Identify which cell holds the provided text, then report its [x, y] central coordinate. 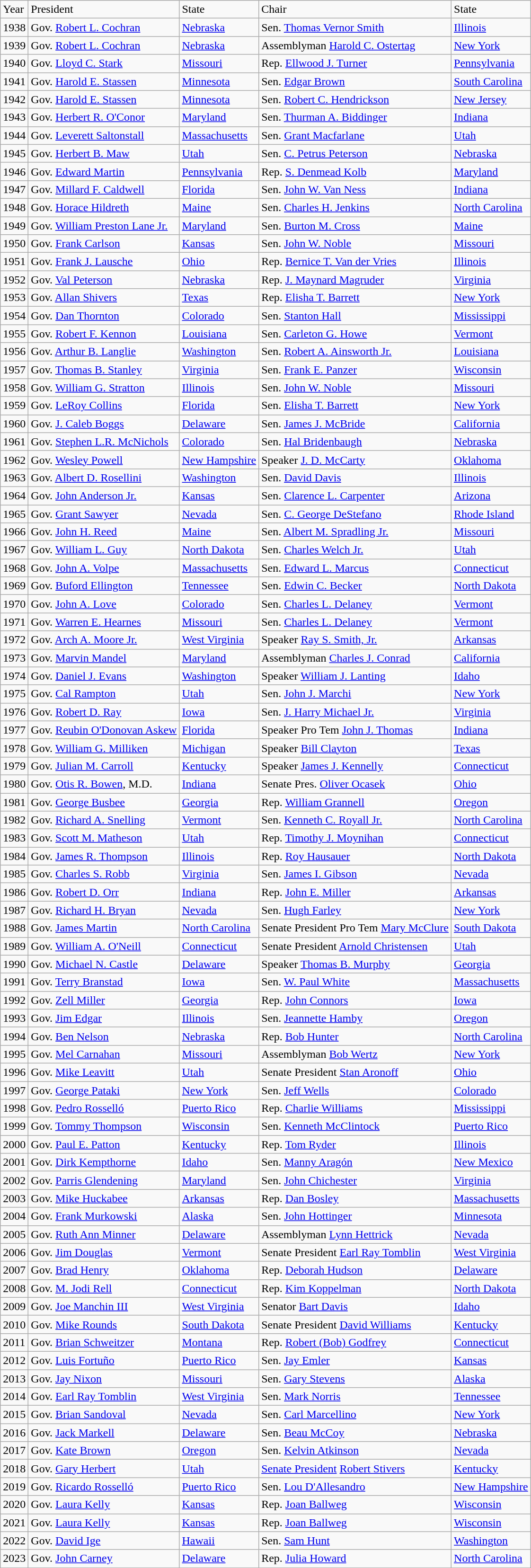
Speaker Thomas B. Murphy [355, 964]
Arizona [491, 496]
Rep. Timothy J. Moynihan [355, 838]
Rep. Bernice T. Van der Vries [355, 262]
Rhode Island [491, 514]
Sen. Mark Norris [355, 1397]
Sen. Charles H. Jenkins [355, 207]
Gov. Herbert B. Maw [104, 153]
Sen. Kenneth C. Royall Jr. [355, 820]
Gov. William G. Milliken [104, 748]
Rep. John Connors [355, 1000]
Rep. Julia Howard [355, 1559]
2015 [14, 1415]
Gov. William G. Stratton [104, 388]
Gov. Leverett Saltonstall [104, 135]
1945 [14, 153]
Assemblyman Lynn Hettrick [355, 1234]
1948 [14, 207]
Gov. Brad Henry [104, 1270]
1946 [14, 171]
2006 [14, 1252]
Rep. Dan Bosley [355, 1198]
Senate President David Williams [355, 1324]
Rep. Elisha T. Barrett [355, 298]
2007 [14, 1270]
Senate President Pro Tem Mary McClure [355, 928]
Gov. Thomas B. Stanley [104, 370]
Assemblyman Bob Wertz [355, 1054]
Gov. Robert F. Kennon [104, 334]
1952 [14, 280]
Gov. Kate Brown [104, 1451]
Sen. C. Petrus Peterson [355, 153]
Gov. William A. O'Neill [104, 946]
Sen. Frank E. Panzer [355, 370]
Gov. Mike Huckabee [104, 1198]
Gov. Millard F. Caldwell [104, 189]
Rep. Tom Ryder [355, 1144]
1975 [14, 694]
Gov. Reubin O'Donovan Askew [104, 730]
1943 [14, 117]
Rep. John E. Miller [355, 892]
Montana [219, 1342]
1978 [14, 748]
1951 [14, 262]
Gov. John A. Love [104, 604]
1973 [14, 658]
2020 [14, 1505]
1971 [14, 622]
Assemblyman Harold C. Ostertag [355, 45]
Sen. Edgar Brown [355, 81]
1979 [14, 766]
Gov. Frank Carlson [104, 244]
Gov. Warren E. Hearnes [104, 622]
1961 [14, 442]
Gov. Tommy Thompson [104, 1126]
Gov. George Busbee [104, 802]
Gov. LeRoy Collins [104, 406]
Sen. Edward L. Marcus [355, 568]
Sen. Carleton G. Howe [355, 334]
Gov. Jack Markell [104, 1433]
Gov. Lloyd C. Stark [104, 63]
Sen. Thomas Vernor Smith [355, 27]
Gov. John Carney [104, 1559]
2001 [14, 1162]
1957 [14, 370]
Sen. John Chichester [355, 1180]
2012 [14, 1360]
Gov. Edward Martin [104, 171]
1960 [14, 424]
Gov. Ricardo Rosselló [104, 1487]
1988 [14, 928]
2010 [14, 1324]
Rep. Ellwood J. Turner [355, 63]
2009 [14, 1306]
Sen. Grant Macfarlane [355, 135]
Year [14, 9]
Sen. Albert M. Spradling Jr. [355, 532]
Gov. Grant Sawyer [104, 514]
1974 [14, 676]
1955 [14, 334]
1956 [14, 352]
2023 [14, 1559]
Gov. Gary Herbert [104, 1469]
Gov. Dirk Kempthorne [104, 1162]
Sen. James J. McBride [355, 424]
Gov. Parris Glendening [104, 1180]
2003 [14, 1198]
Gov. Dan Thornton [104, 316]
Chair [355, 9]
1993 [14, 1018]
Gov. Otis R. Bowen, M.D. [104, 784]
Hawaii [219, 1541]
Gov. James Martin [104, 928]
Sen. Stanton Hall [355, 316]
Gov. Ben Nelson [104, 1036]
Speaker Ray S. Smith, Jr. [355, 640]
2000 [14, 1144]
Gov. Arthur B. Langlie [104, 352]
2016 [14, 1433]
1996 [14, 1072]
1976 [14, 712]
Gov. Paul E. Patton [104, 1144]
Rep. Charlie Williams [355, 1108]
Sen. Kelvin Atkinson [355, 1451]
Sen. C. George DeStefano [355, 514]
Sen. John J. Marchi [355, 694]
1992 [14, 1000]
Gov. George Pataki [104, 1090]
Sen. James I. Gibson [355, 874]
1972 [14, 640]
Gov. Earl Ray Tomblin [104, 1397]
Gov. Terry Branstad [104, 982]
Speaker James J. Kennelly [355, 766]
1968 [14, 568]
Senate President Arnold Christensen [355, 946]
Gov. Daniel J. Evans [104, 676]
Gov. Horace Hildreth [104, 207]
Gov. Arch A. Moore Jr. [104, 640]
Senate President Earl Ray Tomblin [355, 1252]
Assemblyman Charles J. Conrad [355, 658]
1991 [14, 982]
1998 [14, 1108]
Sen. Charles Welch Jr. [355, 550]
1999 [14, 1126]
New Mexico [491, 1162]
Rep. J. Maynard Magruder [355, 280]
Gov. Wesley Powell [104, 460]
Gov. Julian M. Carroll [104, 766]
Gov. John A. Volpe [104, 568]
2011 [14, 1342]
Gov. Jim Edgar [104, 1018]
1989 [14, 946]
Sen. Edwin C. Becker [355, 586]
2008 [14, 1288]
Gov. Scott M. Matheson [104, 838]
New Jersey [491, 99]
Gov. Allan Shivers [104, 298]
1953 [14, 298]
1947 [14, 189]
Sen. John Hottinger [355, 1216]
Sen. Hugh Farley [355, 910]
Gov. Richard H. Bryan [104, 910]
2005 [14, 1234]
Rep. Kim Koppelman [355, 1288]
Gov. Cal Rampton [104, 694]
Sen. Clarence L. Carpenter [355, 496]
1941 [14, 81]
Gov. Michael N. Castle [104, 964]
2019 [14, 1487]
1963 [14, 478]
2022 [14, 1541]
Gov. Joe Manchin III [104, 1306]
Speaker J. D. McCarty [355, 460]
1944 [14, 135]
Senate Pres. Oliver Ocasek [355, 784]
1994 [14, 1036]
Gov. David Ige [104, 1541]
Rep. William Grannell [355, 802]
Sen. Jeff Wells [355, 1090]
2014 [14, 1397]
Senate President Stan Aronoff [355, 1072]
1995 [14, 1054]
Sen. Robert C. Hendrickson [355, 99]
Sen. Sam Hunt [355, 1541]
Sen. Gary Stevens [355, 1379]
Rep. S. Denmead Kolb [355, 171]
South Carolina [491, 81]
Gov. Ruth Ann Minner [104, 1234]
Senate President Robert Stivers [355, 1469]
Gov. M. Jodi Rell [104, 1288]
President [104, 9]
1967 [14, 550]
Gov. Marvin Mandel [104, 658]
Gov. Frank Murkowski [104, 1216]
Sen. Beau McCoy [355, 1433]
1980 [14, 784]
Sen. Carl Marcellino [355, 1415]
1966 [14, 532]
Rep. Robert (Bob) Godfrey [355, 1342]
Gov. Herbert R. O'Conor [104, 117]
2002 [14, 1180]
1959 [14, 406]
1940 [14, 63]
Gov. Stephen L.R. McNichols [104, 442]
Rep. Deborah Hudson [355, 1270]
1997 [14, 1090]
1981 [14, 802]
Sen. Manny Aragón [355, 1162]
1983 [14, 838]
Michigan [219, 748]
Sen. John W. Van Ness [355, 189]
1958 [14, 388]
2004 [14, 1216]
Gov. Pedro Rosselló [104, 1108]
Gov. Buford Ellington [104, 586]
Gov. Val Peterson [104, 280]
1970 [14, 604]
Gov. John H. Reed [104, 532]
1962 [14, 460]
Gov. Albert D. Rosellini [104, 478]
Sen. Robert A. Ainsworth Jr. [355, 352]
2021 [14, 1523]
Gov. Luis Fortuño [104, 1360]
Sen. David Davis [355, 478]
Gov. Robert D. Orr [104, 892]
1938 [14, 27]
Gov. Richard A. Snelling [104, 820]
Gov. James R. Thompson [104, 856]
Sen. Kenneth McClintock [355, 1126]
Gov. Brian Schweitzer [104, 1342]
1965 [14, 514]
1954 [14, 316]
Gov. Mike Rounds [104, 1324]
1977 [14, 730]
1986 [14, 892]
Sen. J. Harry Michael Jr. [355, 712]
Gov. Mel Carnahan [104, 1054]
Speaker Pro Tem John J. Thomas [355, 730]
2017 [14, 1451]
1969 [14, 586]
Sen. Jeannette Hamby [355, 1018]
1984 [14, 856]
Gov. William Preston Lane Jr. [104, 226]
Gov. Jim Douglas [104, 1252]
Sen. Thurman A. Biddinger [355, 117]
Speaker William J. Lanting [355, 676]
Speaker Bill Clayton [355, 748]
Gov. William L. Guy [104, 550]
Sen. Lou D'Allesandro [355, 1487]
1985 [14, 874]
Gov. J. Caleb Boggs [104, 424]
Gov. Zell Miller [104, 1000]
1950 [14, 244]
Gov. Charles S. Robb [104, 874]
Sen. Hal Bridenbaugh [355, 442]
Rep. Bob Hunter [355, 1036]
Gov. John Anderson Jr. [104, 496]
1939 [14, 45]
Gov. Robert D. Ray [104, 712]
Senator Bart Davis [355, 1306]
Gov. Jay Nixon [104, 1379]
Sen. Elisha T. Barrett [355, 406]
Gov. Frank J. Lausche [104, 262]
Gov. Brian Sandoval [104, 1415]
1949 [14, 226]
1942 [14, 99]
1964 [14, 496]
Rep. Roy Hausauer [355, 856]
Gov. Mike Leavitt [104, 1072]
2013 [14, 1379]
2018 [14, 1469]
1987 [14, 910]
Sen. Jay Emler [355, 1360]
Sen. W. Paul White [355, 982]
1990 [14, 964]
1982 [14, 820]
Sen. Burton M. Cross [355, 226]
